Search for the cell housing the specified text and yield its (X, Y) center coordinate. 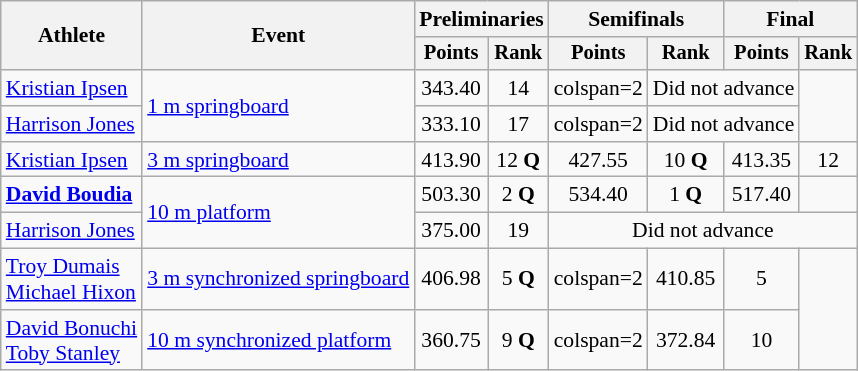
9 Q (518, 340)
12 (828, 160)
17 (518, 124)
10 m platform (278, 212)
343.40 (451, 88)
1 m springboard (278, 106)
5 Q (518, 280)
David Boudia (72, 195)
Preliminaries (481, 19)
1 Q (686, 195)
2 Q (518, 195)
David BonuchiToby Stanley (72, 340)
534.40 (598, 195)
3 m springboard (278, 160)
410.85 (686, 280)
Final (790, 19)
12 Q (518, 160)
406.98 (451, 280)
14 (518, 88)
375.00 (451, 231)
413.35 (762, 160)
517.40 (762, 195)
503.30 (451, 195)
Athlete (72, 36)
10 (762, 340)
427.55 (598, 160)
333.10 (451, 124)
Event (278, 36)
413.90 (451, 160)
3 m synchronized springboard (278, 280)
10 Q (686, 160)
360.75 (451, 340)
372.84 (686, 340)
Troy DumaisMichael Hixon (72, 280)
Semifinals (636, 19)
10 m synchronized platform (278, 340)
5 (762, 280)
19 (518, 231)
